Detect which cell encompasses the target text, then output its [X, Y] center coordinate. 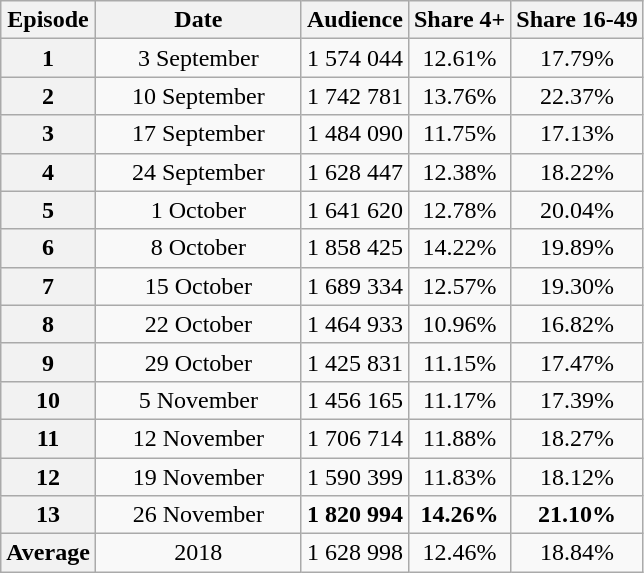
12.38% [459, 172]
10.96% [459, 324]
15 October [198, 286]
11.88% [459, 438]
1 706 714 [354, 438]
18.12% [578, 477]
17.47% [578, 362]
Episode [48, 20]
1 641 620 [354, 210]
1 464 933 [354, 324]
13 [48, 515]
11.15% [459, 362]
17.39% [578, 400]
8 [48, 324]
1 689 334 [354, 286]
26 November [198, 515]
1 October [198, 210]
10 September [198, 96]
18.22% [578, 172]
19.89% [578, 248]
18.27% [578, 438]
1 [48, 58]
2018 [198, 553]
8 October [198, 248]
Audience [354, 20]
Share 4+ [459, 20]
11.83% [459, 477]
11 [48, 438]
12 November [198, 438]
9 [48, 362]
1 628 998 [354, 553]
20.04% [578, 210]
12.78% [459, 210]
1 456 165 [354, 400]
12.46% [459, 553]
21.10% [578, 515]
1 425 831 [354, 362]
11.17% [459, 400]
14.26% [459, 515]
1 590 399 [354, 477]
10 [48, 400]
17.13% [578, 134]
12.61% [459, 58]
22.37% [578, 96]
3 [48, 134]
Average [48, 553]
Date [198, 20]
17.79% [578, 58]
11.75% [459, 134]
18.84% [578, 553]
12.57% [459, 286]
6 [48, 248]
24 September [198, 172]
14.22% [459, 248]
7 [48, 286]
19.30% [578, 286]
12 [48, 477]
1 858 425 [354, 248]
2 [48, 96]
5 November [198, 400]
1 742 781 [354, 96]
5 [48, 210]
29 October [198, 362]
16.82% [578, 324]
17 September [198, 134]
1 484 090 [354, 134]
1 820 994 [354, 515]
13.76% [459, 96]
4 [48, 172]
22 October [198, 324]
Share 16-49 [578, 20]
1 628 447 [354, 172]
19 November [198, 477]
1 574 044 [354, 58]
3 September [198, 58]
